Determine the (X, Y) coordinate at the center of the cell enclosing the given text.  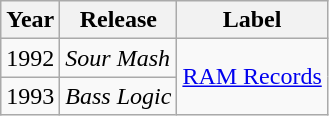
Bass Logic (118, 96)
1992 (30, 58)
Sour Mash (118, 58)
Release (118, 20)
Year (30, 20)
1993 (30, 96)
Label (252, 20)
RAM Records (252, 77)
